Output the [x, y] coordinate of the center of the cell containing the given text.  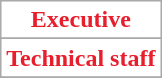
Technical staff [81, 58]
Executive [81, 20]
